Return the (X, Y) coordinate for the center point of the cell that contains the specified text.  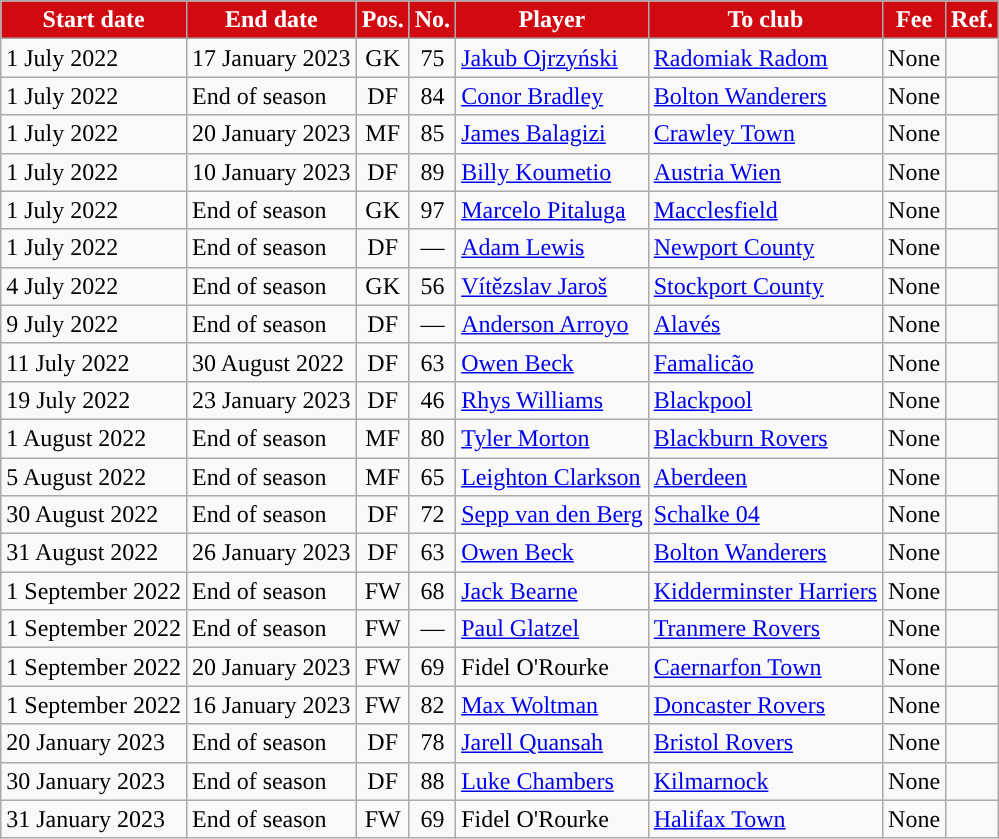
Fee (914, 20)
5 August 2022 (94, 477)
Anderson Arroyo (552, 324)
Jack Bearne (552, 591)
Radomiak Radom (765, 58)
Rhys Williams (552, 400)
Tyler Morton (552, 438)
84 (432, 96)
10 January 2023 (271, 172)
Adam Lewis (552, 248)
Newport County (765, 248)
16 January 2023 (271, 705)
Kilmarnock (765, 781)
9 July 2022 (94, 324)
80 (432, 438)
Kidderminster Harriers (765, 591)
Vítězslav Jaroš (552, 286)
56 (432, 286)
46 (432, 400)
Marcelo Pitaluga (552, 210)
72 (432, 515)
Aberdeen (765, 477)
78 (432, 743)
Blackpool (765, 400)
Famalicão (765, 362)
1 August 2022 (94, 438)
89 (432, 172)
75 (432, 58)
31 January 2023 (94, 819)
Max Woltman (552, 705)
Sepp van den Berg (552, 515)
Blackburn Rovers (765, 438)
30 January 2023 (94, 781)
Schalke 04 (765, 515)
James Balagizi (552, 134)
82 (432, 705)
Macclesfield (765, 210)
31 August 2022 (94, 553)
Halifax Town (765, 819)
Austria Wien (765, 172)
Tranmere Rovers (765, 629)
Leighton Clarkson (552, 477)
Billy Koumetio (552, 172)
85 (432, 134)
Paul Glatzel (552, 629)
Luke Chambers (552, 781)
23 January 2023 (271, 400)
11 July 2022 (94, 362)
To club (765, 20)
End date (271, 20)
Alavés (765, 324)
4 July 2022 (94, 286)
Doncaster Rovers (765, 705)
68 (432, 591)
Pos. (382, 20)
Caernarfon Town (765, 667)
Conor Bradley (552, 96)
26 January 2023 (271, 553)
19 July 2022 (94, 400)
Jarell Quansah (552, 743)
Stockport County (765, 286)
97 (432, 210)
Player (552, 20)
Bristol Rovers (765, 743)
Crawley Town (765, 134)
Ref. (972, 20)
17 January 2023 (271, 58)
Start date (94, 20)
No. (432, 20)
65 (432, 477)
Jakub Ojrzyński (552, 58)
88 (432, 781)
